Capture the cell that displays the provided text and extract its (x, y) central coordinate. 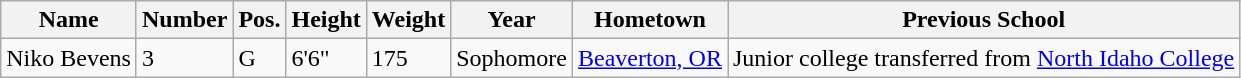
3 (184, 58)
Beaverton, OR (650, 58)
Name (69, 20)
Hometown (650, 20)
Pos. (260, 20)
Junior college transferred from North Idaho College (984, 58)
175 (408, 58)
G (260, 58)
Number (184, 20)
Previous School (984, 20)
Weight (408, 20)
Niko Bevens (69, 58)
Sophomore (512, 58)
6'6" (326, 58)
Height (326, 20)
Year (512, 20)
